Extract the [x, y] coordinate from the center of the cell holding the provided text.  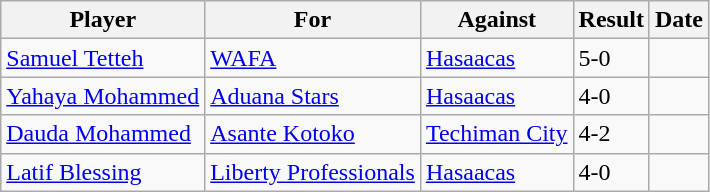
Latif Blessing [103, 172]
5-0 [611, 58]
Yahaya Mohammed [103, 96]
Asante Kotoko [313, 134]
Techiman City [496, 134]
Against [496, 20]
Result [611, 20]
Dauda Mohammed [103, 134]
Samuel Tetteh [103, 58]
Date [678, 20]
WAFA [313, 58]
Liberty Professionals [313, 172]
Player [103, 20]
Aduana Stars [313, 96]
4-2 [611, 134]
For [313, 20]
